Extract the (X, Y) coordinate from the center of the cell holding the provided text.  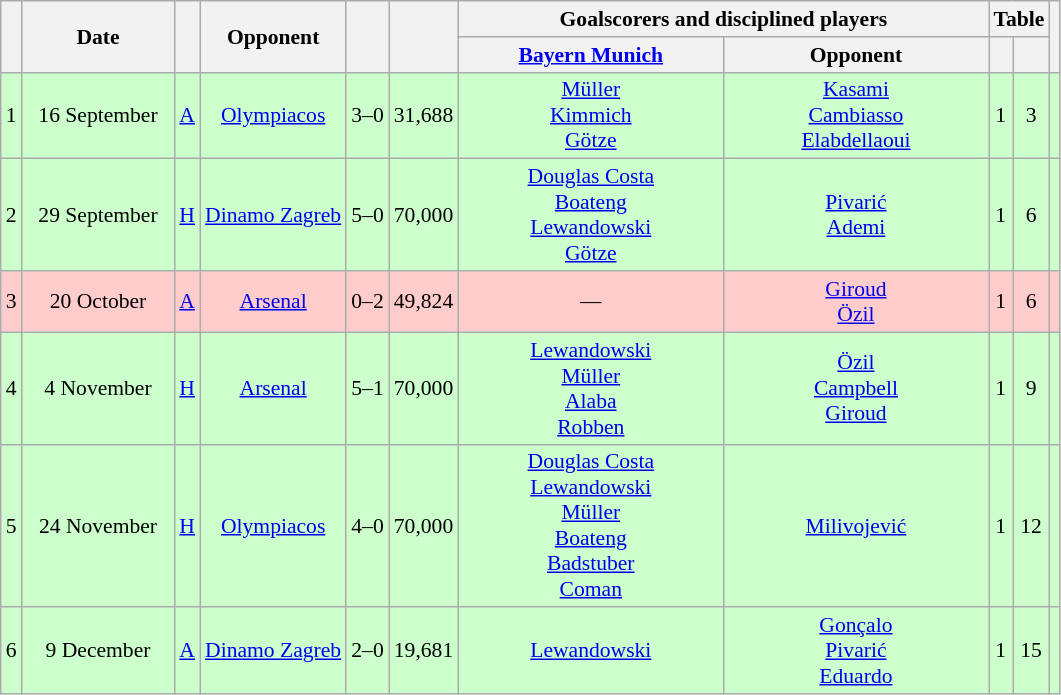
Gonçalo Pivarić Eduardo (856, 652)
Lewandowski (590, 652)
29 September (98, 215)
5 (12, 526)
9 (1032, 388)
16 September (98, 116)
— (590, 302)
9 December (98, 652)
Douglas Costa Lewandowski Müller Boateng Badstuber Coman (590, 526)
Date (98, 36)
0–2 (368, 302)
4–0 (368, 526)
49,824 (424, 302)
5–1 (368, 388)
2–0 (368, 652)
Milivojević (856, 526)
12 (1032, 526)
20 October (98, 302)
19,681 (424, 652)
Table (1018, 19)
Bayern Munich (590, 55)
Özil Campbell Giroud (856, 388)
2 (12, 215)
Pivarić Ademi (856, 215)
Giroud Özil (856, 302)
31,688 (424, 116)
Douglas Costa Boateng Lewandowski Götze (590, 215)
15 (1032, 652)
Lewandowski Müller Alaba Robben (590, 388)
5–0 (368, 215)
4 (12, 388)
Goalscorers and disciplined players (723, 19)
Müller Kimmich Götze (590, 116)
4 November (98, 388)
3–0 (368, 116)
Kasami Cambiasso Elabdellaoui (856, 116)
24 November (98, 526)
